From the cell containing the given text, extract its center point as (x, y) coordinate. 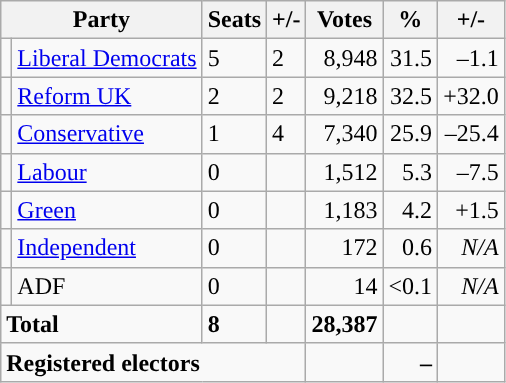
9,218 (344, 96)
1 (234, 134)
Liberal Democrats (107, 58)
5.3 (410, 172)
7,340 (344, 134)
0.6 (410, 248)
1,183 (344, 210)
Total (102, 324)
–7.5 (472, 172)
25.9 (410, 134)
28,387 (344, 324)
8,948 (344, 58)
172 (344, 248)
5 (234, 58)
4 (286, 134)
1,512 (344, 172)
– (410, 362)
–1.1 (472, 58)
14 (344, 286)
Reform UK (107, 96)
32.5 (410, 96)
Seats (234, 20)
8 (234, 324)
Independent (107, 248)
Votes (344, 20)
% (410, 20)
+32.0 (472, 96)
+1.5 (472, 210)
ADF (107, 286)
–25.4 (472, 134)
Labour (107, 172)
Registered electors (154, 362)
Party (102, 20)
31.5 (410, 58)
Green (107, 210)
<0.1 (410, 286)
4.2 (410, 210)
Conservative (107, 134)
